From the cell containing the given text, extract its center point as (X, Y) coordinate. 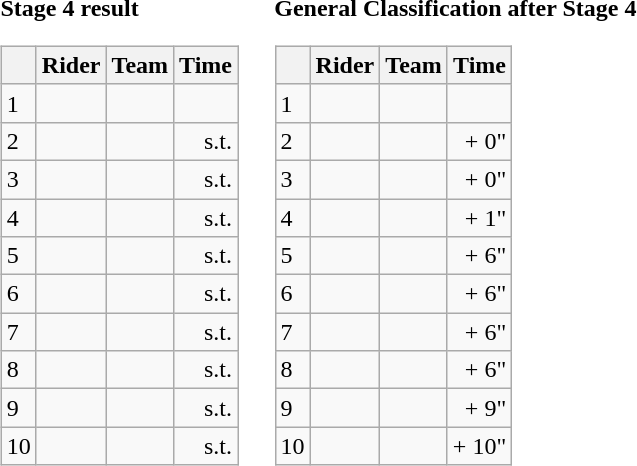
+ 9" (479, 408)
+ 10" (479, 446)
+ 1" (479, 217)
